Find where the given text appears and provide that cell's center as (x, y) coordinate. 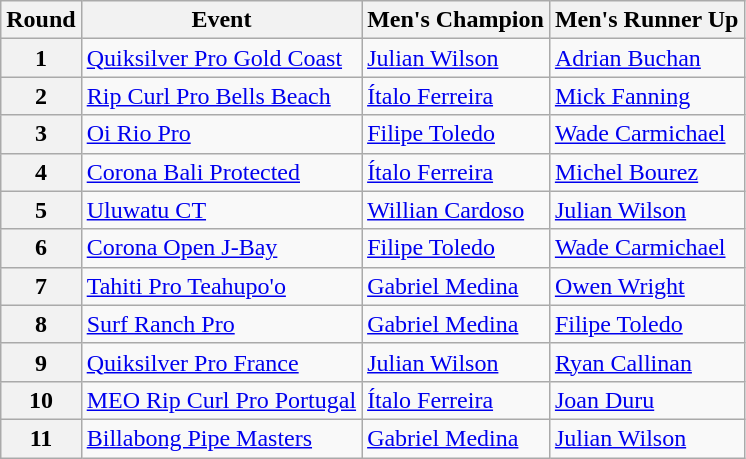
6 (41, 248)
Rip Curl Pro Bells Beach (221, 96)
3 (41, 134)
4 (41, 172)
Willian Cardoso (456, 210)
Event (221, 20)
Quiksilver Pro France (221, 362)
Oi Rio Pro (221, 134)
8 (41, 324)
Mick Fanning (646, 96)
10 (41, 400)
Tahiti Pro Teahupo'o (221, 286)
Owen Wright (646, 286)
MEO Rip Curl Pro Portugal (221, 400)
Ryan Callinan (646, 362)
Michel Bourez (646, 172)
7 (41, 286)
Uluwatu CT (221, 210)
Joan Duru (646, 400)
9 (41, 362)
2 (41, 96)
Round (41, 20)
Corona Open J-Bay (221, 248)
Men's Runner Up (646, 20)
Surf Ranch Pro (221, 324)
Adrian Buchan (646, 58)
11 (41, 438)
1 (41, 58)
Quiksilver Pro Gold Coast (221, 58)
Billabong Pipe Masters (221, 438)
Corona Bali Protected (221, 172)
5 (41, 210)
Men's Champion (456, 20)
